Identify which cell holds the provided text, then report its [x, y] central coordinate. 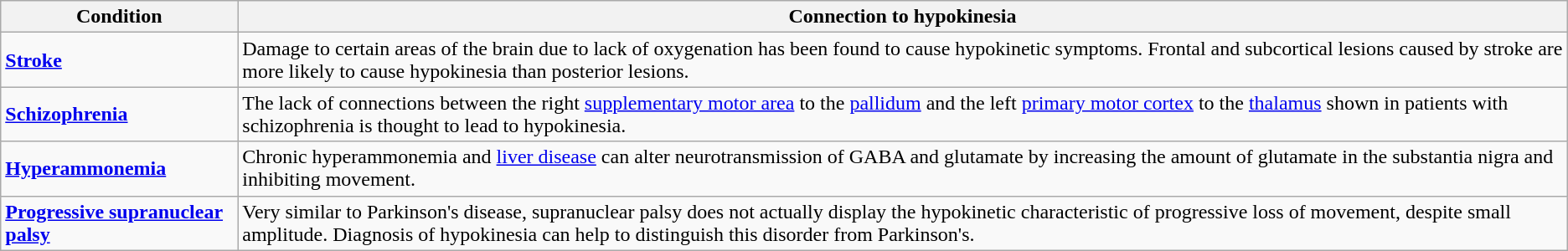
Condition [119, 17]
Stroke [119, 60]
Connection to hypokinesia [903, 17]
Progressive supranuclear palsy [119, 223]
Schizophrenia [119, 114]
Hyperammonemia [119, 169]
